From the cell containing the given text, extract its center point as [x, y] coordinate. 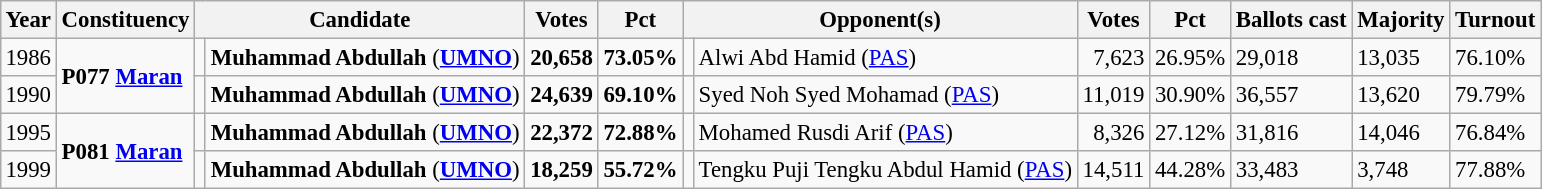
Syed Noh Syed Mohamad (PAS) [885, 95]
8,326 [1113, 133]
Alwi Abd Hamid (PAS) [885, 57]
13,035 [1401, 57]
30.90% [1190, 95]
P077 Maran [125, 76]
14,046 [1401, 133]
18,259 [562, 170]
79.79% [1496, 95]
Tengku Puji Tengku Abdul Hamid (PAS) [885, 170]
Majority [1401, 20]
1999 [28, 170]
29,018 [1292, 57]
24,639 [562, 95]
76.10% [1496, 57]
Year [28, 20]
44.28% [1190, 170]
36,557 [1292, 95]
3,748 [1401, 170]
1990 [28, 95]
77.88% [1496, 170]
1986 [28, 57]
27.12% [1190, 133]
76.84% [1496, 133]
1995 [28, 133]
26.95% [1190, 57]
22,372 [562, 133]
20,658 [562, 57]
Ballots cast [1292, 20]
73.05% [640, 57]
55.72% [640, 170]
72.88% [640, 133]
P081 Maran [125, 152]
Candidate [360, 20]
Opponent(s) [880, 20]
Mohamed Rusdi Arif (PAS) [885, 133]
13,620 [1401, 95]
31,816 [1292, 133]
Turnout [1496, 20]
Constituency [125, 20]
33,483 [1292, 170]
14,511 [1113, 170]
69.10% [640, 95]
7,623 [1113, 57]
11,019 [1113, 95]
